Pinpoint the cell where the given text exists, returning its [x, y] midpoint coordinate. 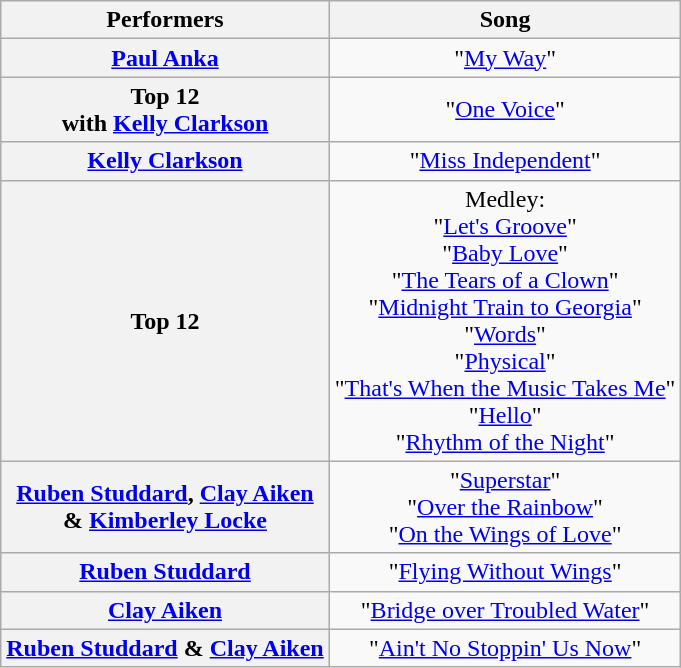
Song [505, 20]
Top 12 [165, 320]
Ruben Studdard & Clay Aiken [165, 648]
Ruben Studdard [165, 572]
Kelly Clarkson [165, 161]
"My Way" [505, 58]
"Bridge over Troubled Water" [505, 610]
Top 12with Kelly Clarkson [165, 110]
Clay Aiken [165, 610]
"Superstar""Over the Rainbow""On the Wings of Love" [505, 507]
"Ain't No Stoppin' Us Now" [505, 648]
"Flying Without Wings" [505, 572]
"One Voice" [505, 110]
Performers [165, 20]
"Miss Independent" [505, 161]
Ruben Studdard, Clay Aiken& Kimberley Locke [165, 507]
Paul Anka [165, 58]
